Return the [X, Y] coordinate for the center point of the cell that contains the specified text.  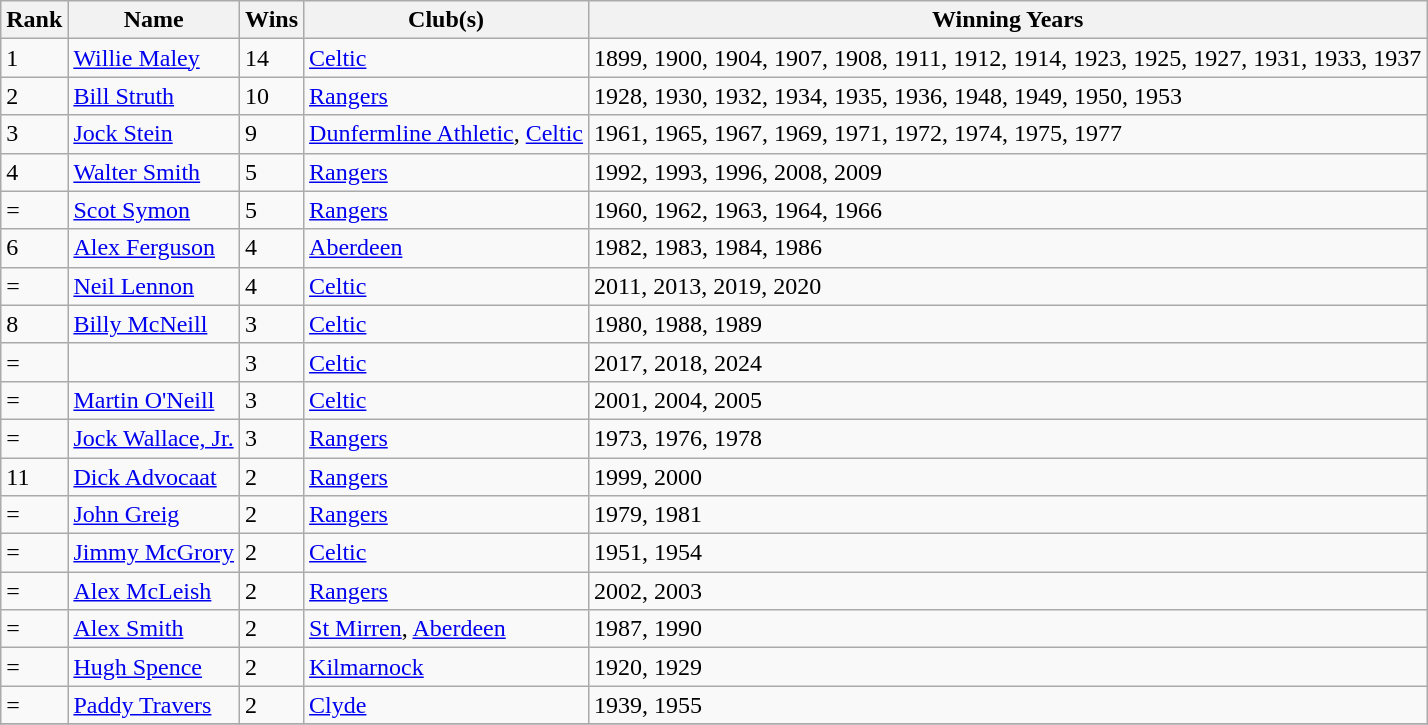
1992, 1993, 1996, 2008, 2009 [1008, 172]
11 [34, 477]
1928, 1930, 1932, 1934, 1935, 1936, 1948, 1949, 1950, 1953 [1008, 96]
Jimmy McGrory [154, 553]
1 [34, 58]
2011, 2013, 2019, 2020 [1008, 286]
Clyde [446, 705]
Scot Symon [154, 210]
14 [272, 58]
1982, 1983, 1984, 1986 [1008, 248]
Martin O'Neill [154, 400]
1961, 1965, 1967, 1969, 1971, 1972, 1974, 1975, 1977 [1008, 134]
1960, 1962, 1963, 1964, 1966 [1008, 210]
1980, 1988, 1989 [1008, 324]
Bill Struth [154, 96]
1939, 1955 [1008, 705]
1979, 1981 [1008, 515]
Name [154, 20]
Paddy Travers [154, 705]
1999, 2000 [1008, 477]
2001, 2004, 2005 [1008, 400]
Walter Smith [154, 172]
1951, 1954 [1008, 553]
6 [34, 248]
8 [34, 324]
Dick Advocaat [154, 477]
1987, 1990 [1008, 629]
Billy McNeill [154, 324]
Jock Stein [154, 134]
Kilmarnock [446, 667]
Wins [272, 20]
Neil Lennon [154, 286]
Club(s) [446, 20]
2017, 2018, 2024 [1008, 362]
1973, 1976, 1978 [1008, 438]
Dunfermline Athletic, Celtic [446, 134]
Willie Maley [154, 58]
Rank [34, 20]
Aberdeen [446, 248]
Alex McLeish [154, 591]
Winning Years [1008, 20]
St Mirren, Aberdeen [446, 629]
1899, 1900, 1904, 1907, 1908, 1911, 1912, 1914, 1923, 1925, 1927, 1931, 1933, 1937 [1008, 58]
Alex Ferguson [154, 248]
10 [272, 96]
Jock Wallace, Jr. [154, 438]
John Greig [154, 515]
Hugh Spence [154, 667]
1920, 1929 [1008, 667]
2002, 2003 [1008, 591]
Alex Smith [154, 629]
9 [272, 134]
